Capture the cell that displays the provided text and extract its (x, y) central coordinate. 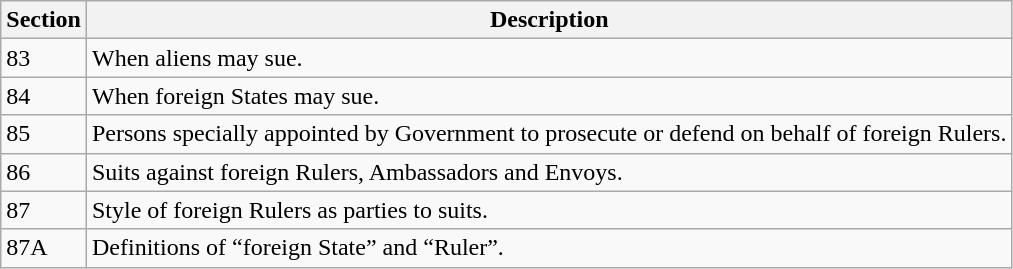
84 (44, 96)
Style of foreign Rulers as parties to suits. (548, 210)
When aliens may sue. (548, 58)
When foreign States may sue. (548, 96)
Section (44, 20)
87A (44, 248)
Description (548, 20)
87 (44, 210)
86 (44, 172)
Persons specially appointed by Government to prosecute or defend on behalf of foreign Rulers. (548, 134)
Suits against foreign Rulers, Ambassadors and Envoys. (548, 172)
83 (44, 58)
Definitions of “foreign State” and “Ruler”. (548, 248)
85 (44, 134)
